Find where the given text appears and provide that cell's center as [x, y] coordinate. 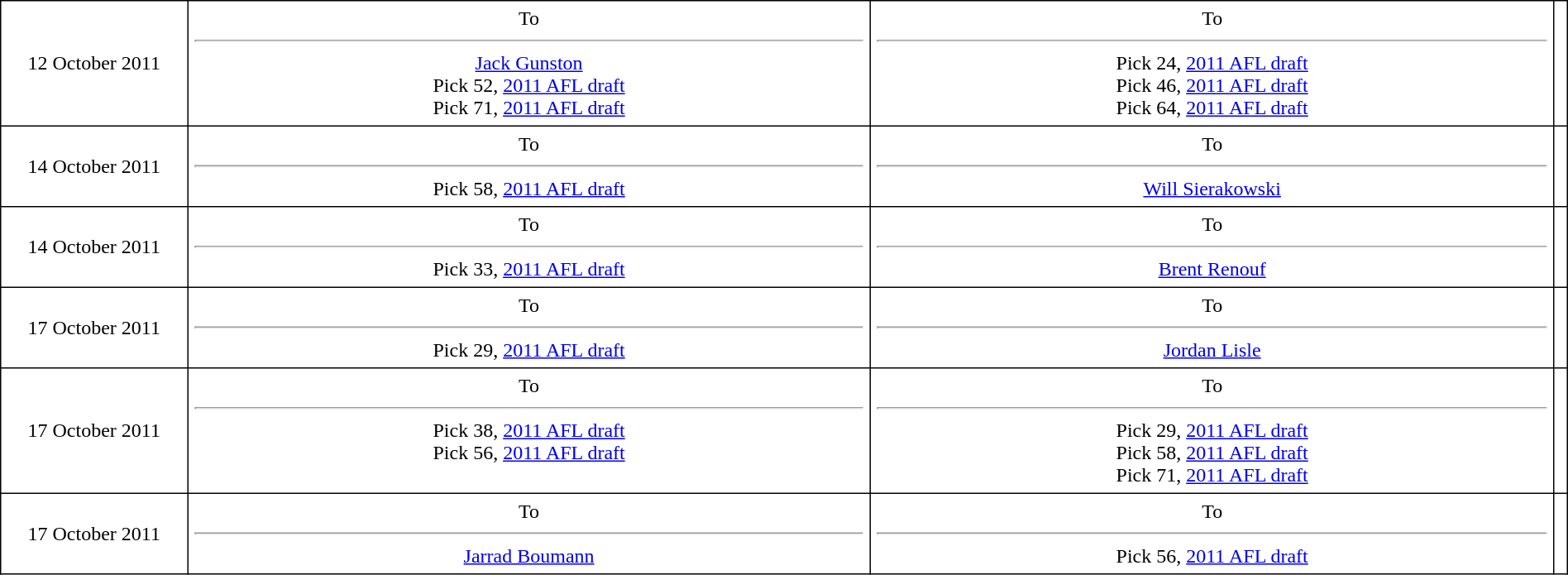
To Jordan Lisle [1212, 328]
To Jarrad Boumann [529, 534]
To Pick 29, 2011 AFL draftPick 58, 2011 AFL draftPick 71, 2011 AFL draft [1212, 431]
To Pick 38, 2011 AFL draftPick 56, 2011 AFL draft [529, 431]
To Will Sierakowski [1212, 166]
To Pick 33, 2011 AFL draft [529, 247]
To Pick 58, 2011 AFL draft [529, 166]
To Brent Renouf [1212, 247]
To Pick 56, 2011 AFL draft [1212, 534]
12 October 2011 [94, 64]
To Jack GunstonPick 52, 2011 AFL draftPick 71, 2011 AFL draft [529, 64]
To Pick 24, 2011 AFL draftPick 46, 2011 AFL draftPick 64, 2011 AFL draft [1212, 64]
To Pick 29, 2011 AFL draft [529, 328]
